Output the (x, y) coordinate of the center of the cell containing the given text.  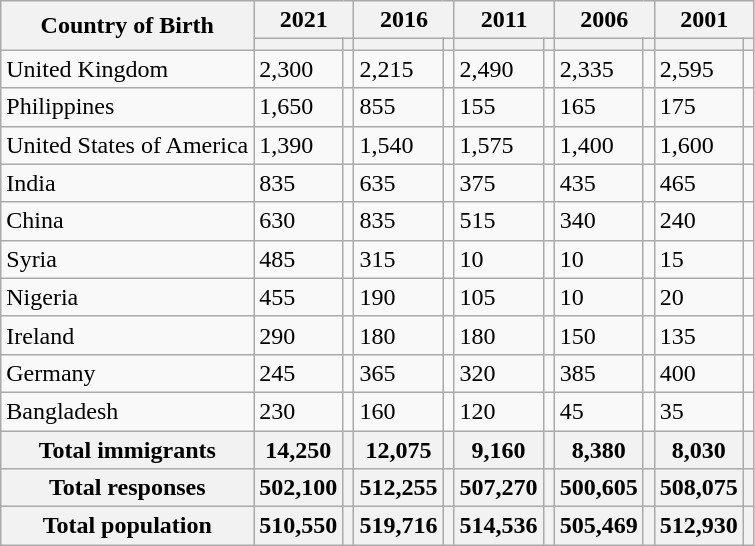
Nigeria (128, 297)
240 (698, 221)
512,930 (698, 526)
512,255 (398, 488)
Germany (128, 373)
20 (698, 297)
Total responses (128, 488)
502,100 (298, 488)
Ireland (128, 335)
Total population (128, 526)
105 (498, 297)
2,300 (298, 69)
508,075 (698, 488)
507,270 (498, 488)
8,380 (598, 449)
514,536 (498, 526)
2006 (604, 20)
515 (498, 221)
2,335 (598, 69)
485 (298, 259)
385 (598, 373)
United Kingdom (128, 69)
Syria (128, 259)
340 (598, 221)
155 (498, 107)
2011 (504, 20)
India (128, 183)
Bangladesh (128, 411)
45 (598, 411)
160 (398, 411)
15 (698, 259)
135 (698, 335)
400 (698, 373)
2001 (704, 20)
2,215 (398, 69)
120 (498, 411)
Total immigrants (128, 449)
2,595 (698, 69)
455 (298, 297)
245 (298, 373)
2021 (304, 20)
465 (698, 183)
1,400 (598, 145)
Country of Birth (128, 26)
2,490 (498, 69)
519,716 (398, 526)
500,605 (598, 488)
1,390 (298, 145)
150 (598, 335)
175 (698, 107)
375 (498, 183)
1,540 (398, 145)
12,075 (398, 449)
320 (498, 373)
190 (398, 297)
35 (698, 411)
855 (398, 107)
315 (398, 259)
9,160 (498, 449)
165 (598, 107)
510,550 (298, 526)
1,575 (498, 145)
United States of America (128, 145)
China (128, 221)
14,250 (298, 449)
365 (398, 373)
630 (298, 221)
8,030 (698, 449)
1,650 (298, 107)
1,600 (698, 145)
435 (598, 183)
230 (298, 411)
Philippines (128, 107)
290 (298, 335)
2016 (404, 20)
635 (398, 183)
505,469 (598, 526)
